Extract the (X, Y) coordinate from the center of the cell holding the provided text.  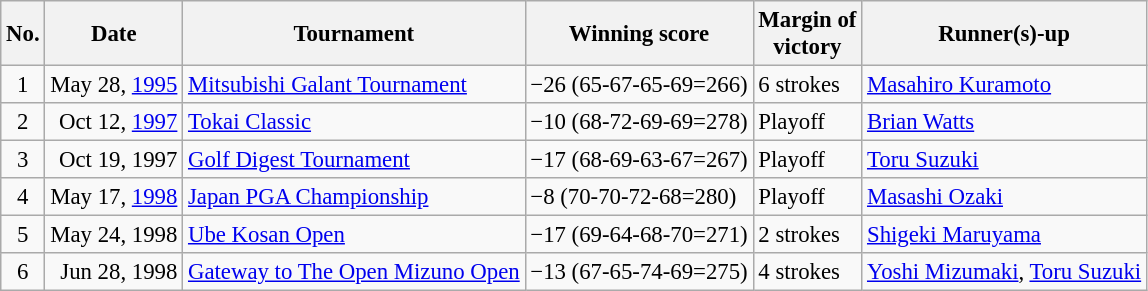
Mitsubishi Galant Tournament (354, 85)
−26 (65-67-65-69=266) (639, 85)
Masashi Ozaki (1004, 197)
2 strokes (808, 235)
1 (23, 85)
−17 (69-64-68-70=271) (639, 235)
Golf Digest Tournament (354, 160)
2 (23, 122)
6 strokes (808, 85)
Oct 12, 1997 (114, 122)
−10 (68-72-69-69=278) (639, 122)
Tokai Classic (354, 122)
No. (23, 34)
Ube Kosan Open (354, 235)
Japan PGA Championship (354, 197)
Margin ofvictory (808, 34)
Toru Suzuki (1004, 160)
Oct 19, 1997 (114, 160)
−17 (68-69-63-67=267) (639, 160)
Brian Watts (1004, 122)
May 28, 1995 (114, 85)
May 17, 1998 (114, 197)
Winning score (639, 34)
Date (114, 34)
4 (23, 197)
Shigeki Maruyama (1004, 235)
Runner(s)-up (1004, 34)
Masahiro Kuramoto (1004, 85)
May 24, 1998 (114, 235)
5 (23, 235)
3 (23, 160)
Tournament (354, 34)
−8 (70-70-72-68=280) (639, 197)
